Provide the [x, y] coordinate of the cell's center where the given text is located.  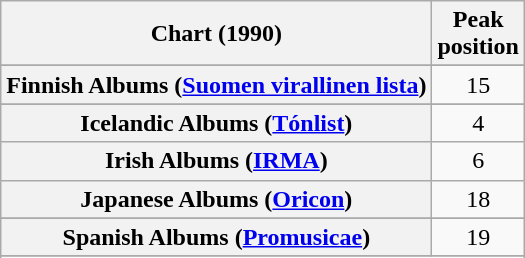
Japanese Albums (Oricon) [216, 199]
19 [478, 237]
6 [478, 161]
Spanish Albums (Promusicae) [216, 237]
Peakposition [478, 34]
15 [478, 85]
Irish Albums (IRMA) [216, 161]
18 [478, 199]
Finnish Albums (Suomen virallinen lista) [216, 85]
Icelandic Albums (Tónlist) [216, 123]
4 [478, 123]
Chart (1990) [216, 34]
